Provide the [X, Y] coordinate of the cell's center where the given text is located.  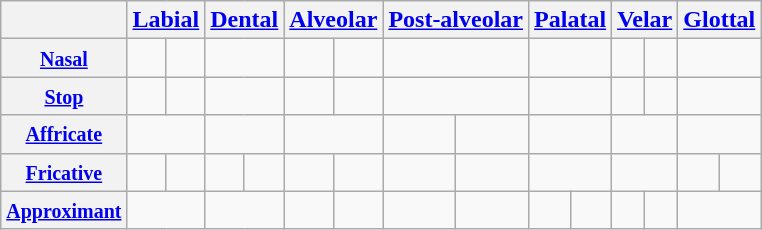
Alveolar [334, 20]
Approximant [64, 210]
Fricative [64, 172]
Post-alveolar [456, 20]
Stop [64, 96]
Glottal [720, 20]
Affricate [64, 134]
Velar [645, 20]
Labial [166, 20]
Nasal [64, 58]
Dental [244, 20]
Palatal [570, 20]
